Search for the cell housing the specified text and yield its [X, Y] center coordinate. 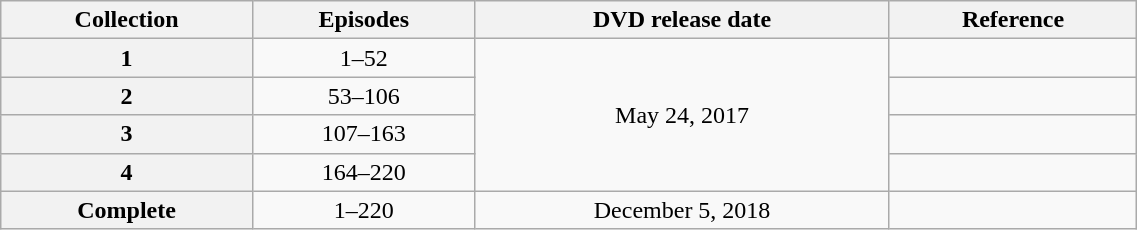
Collection [127, 20]
53–106 [364, 96]
4 [127, 172]
Episodes [364, 20]
107–163 [364, 134]
2 [127, 96]
Reference [1013, 20]
December 5, 2018 [682, 210]
164–220 [364, 172]
May 24, 2017 [682, 115]
Complete [127, 210]
3 [127, 134]
DVD release date [682, 20]
1 [127, 58]
1–52 [364, 58]
1–220 [364, 210]
